From the cell containing the given text, extract its center point as (x, y) coordinate. 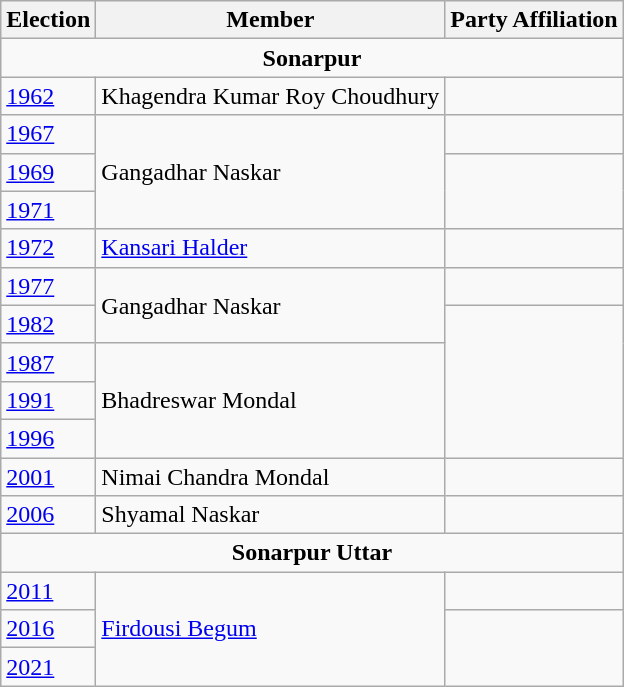
Sonarpur (312, 58)
2001 (48, 477)
Member (270, 20)
Sonarpur Uttar (312, 553)
1996 (48, 438)
Nimai Chandra Mondal (270, 477)
2021 (48, 667)
1991 (48, 400)
1982 (48, 324)
1977 (48, 286)
Khagendra Kumar Roy Choudhury (270, 96)
2006 (48, 515)
1987 (48, 362)
Election (48, 20)
Firdousi Begum (270, 629)
Party Affiliation (534, 20)
Bhadreswar Mondal (270, 400)
2011 (48, 591)
Kansari Halder (270, 248)
1971 (48, 210)
1967 (48, 134)
1962 (48, 96)
2016 (48, 629)
1972 (48, 248)
Shyamal Naskar (270, 515)
1969 (48, 172)
